Extract the (X, Y) coordinate from the center of the cell holding the provided text.  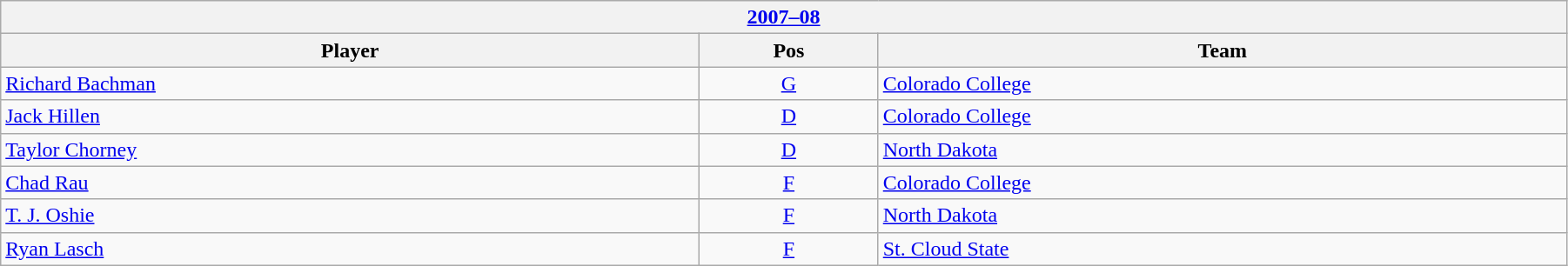
St. Cloud State (1222, 249)
Pos (789, 50)
Jack Hillen (350, 116)
G (789, 83)
2007–08 (784, 17)
Taylor Chorney (350, 150)
Richard Bachman (350, 83)
Chad Rau (350, 183)
Team (1222, 50)
Player (350, 50)
T. J. Oshie (350, 216)
Ryan Lasch (350, 249)
